Identify which cell holds the provided text, then report its (X, Y) central coordinate. 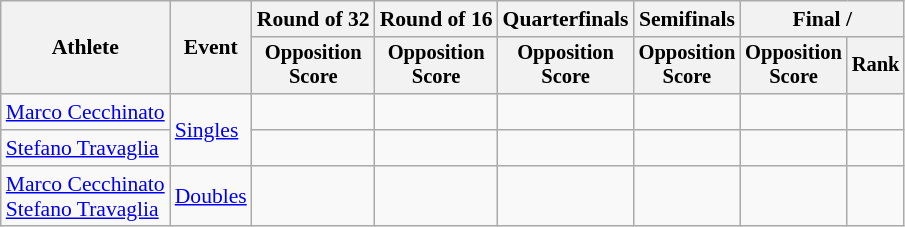
Doubles (211, 196)
Round of 32 (314, 19)
Marco Cecchinato (86, 112)
Marco CecchinatoStefano Travaglia (86, 196)
Round of 16 (436, 19)
Athlete (86, 48)
Event (211, 48)
Singles (211, 130)
Rank (876, 66)
Quarterfinals (566, 19)
Semifinals (688, 19)
Final / (822, 19)
Stefano Travaglia (86, 148)
